Return the [x, y] coordinate for the center point of the cell that contains the specified text.  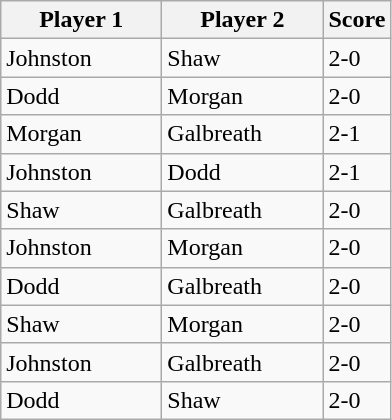
Player 1 [82, 20]
Player 2 [242, 20]
Score [357, 20]
